Output the [x, y] coordinate of the center of the cell containing the given text.  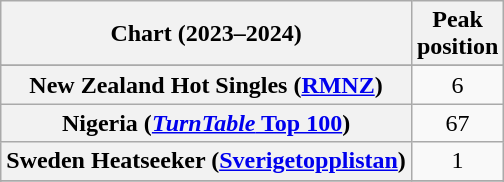
New Zealand Hot Singles (RMNZ) [206, 85]
1 [457, 161]
Peakposition [457, 34]
Nigeria (TurnTable Top 100) [206, 123]
6 [457, 85]
Chart (2023–2024) [206, 34]
Sweden Heatseeker (Sverigetopplistan) [206, 161]
67 [457, 123]
